Identify which cell holds the provided text, then report its (x, y) central coordinate. 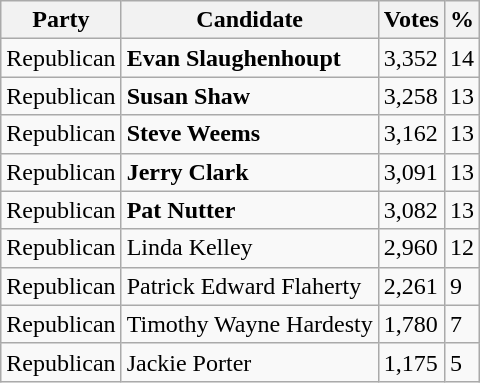
1,175 (411, 362)
2,261 (411, 286)
% (462, 20)
Party (61, 20)
Votes (411, 20)
3,082 (411, 210)
Steve Weems (250, 134)
Jerry Clark (250, 172)
1,780 (411, 324)
Candidate (250, 20)
7 (462, 324)
3,258 (411, 96)
Jackie Porter (250, 362)
12 (462, 248)
3,162 (411, 134)
9 (462, 286)
Linda Kelley (250, 248)
Pat Nutter (250, 210)
Patrick Edward Flaherty (250, 286)
3,091 (411, 172)
3,352 (411, 58)
2,960 (411, 248)
Timothy Wayne Hardesty (250, 324)
14 (462, 58)
5 (462, 362)
Evan Slaughenhoupt (250, 58)
Susan Shaw (250, 96)
